Output the (x, y) coordinate of the center of the cell containing the given text.  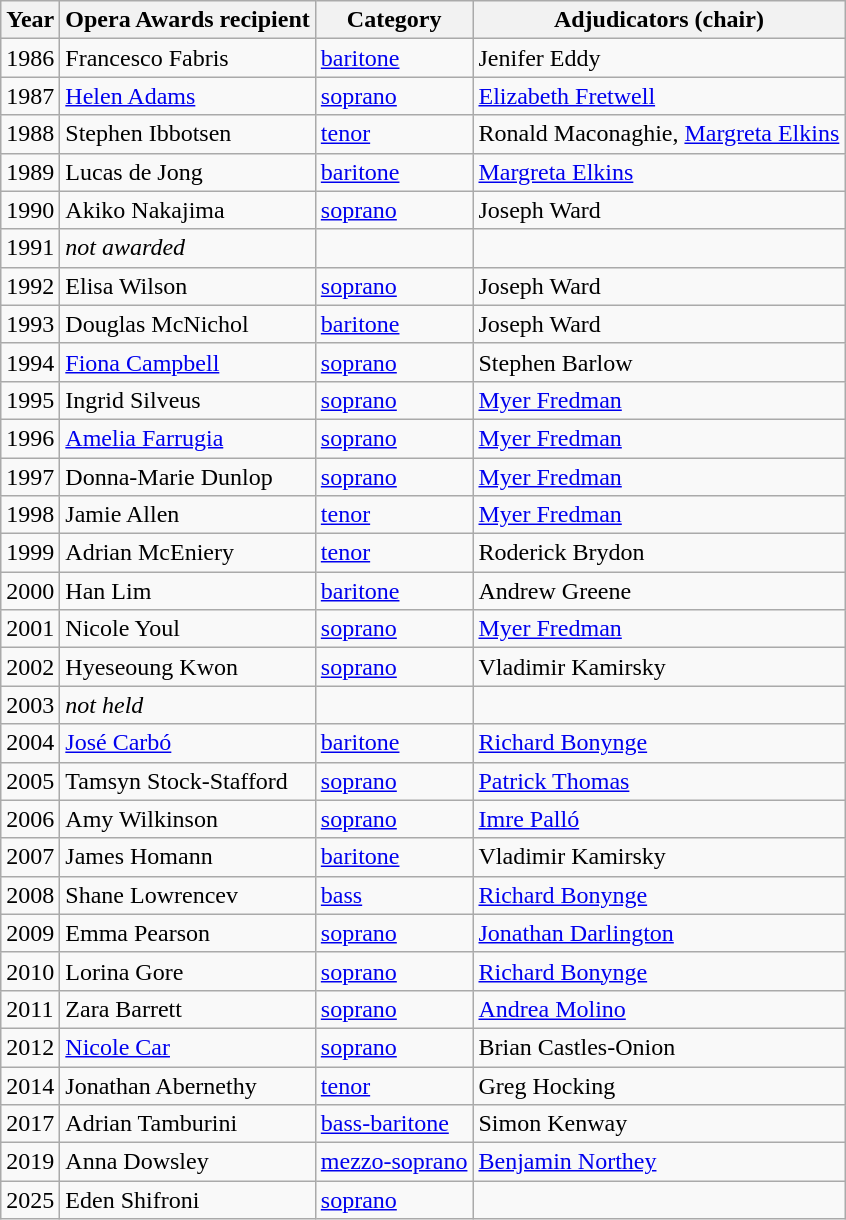
2010 (30, 971)
Akiko Nakajima (188, 210)
Donna-Marie Dunlop (188, 477)
Zara Barrett (188, 1009)
2000 (30, 591)
Adrian Tamburini (188, 1124)
1988 (30, 134)
Simon Kenway (659, 1124)
1994 (30, 362)
Brian Castles-Onion (659, 1047)
Han Lim (188, 591)
Greg Hocking (659, 1085)
James Homann (188, 857)
2017 (30, 1124)
not held (188, 705)
Ingrid Silveus (188, 400)
Jamie Allen (188, 515)
Roderick Brydon (659, 553)
Patrick Thomas (659, 781)
Helen Adams (188, 96)
2003 (30, 705)
Hyeseoung Kwon (188, 667)
1996 (30, 438)
Douglas McNichol (188, 324)
1995 (30, 400)
Stephen Ibbotsen (188, 134)
Amelia Farrugia (188, 438)
bass-baritone (394, 1124)
1990 (30, 210)
Nicole Car (188, 1047)
1991 (30, 248)
2012 (30, 1047)
2014 (30, 1085)
Tamsyn Stock-Stafford (188, 781)
1993 (30, 324)
Lorina Gore (188, 971)
Andrea Molino (659, 1009)
José Carbó (188, 743)
1992 (30, 286)
Imre Palló (659, 819)
bass (394, 895)
Elisa Wilson (188, 286)
Adrian McEniery (188, 553)
2025 (30, 1200)
2019 (30, 1162)
Shane Lowrencev (188, 895)
Ronald Maconaghie, Margreta Elkins (659, 134)
Year (30, 20)
1997 (30, 477)
Jonathan Darlington (659, 933)
2009 (30, 933)
2007 (30, 857)
2005 (30, 781)
2004 (30, 743)
2001 (30, 629)
1989 (30, 172)
Amy Wilkinson (188, 819)
1998 (30, 515)
Lucas de Jong (188, 172)
Francesco Fabris (188, 58)
Stephen Barlow (659, 362)
Fiona Campbell (188, 362)
Elizabeth Fretwell (659, 96)
2008 (30, 895)
Category (394, 20)
1999 (30, 553)
Eden Shifroni (188, 1200)
1987 (30, 96)
not awarded (188, 248)
Emma Pearson (188, 933)
mezzo-soprano (394, 1162)
1986 (30, 58)
Anna Dowsley (188, 1162)
2011 (30, 1009)
Jenifer Eddy (659, 58)
Benjamin Northey (659, 1162)
Nicole Youl (188, 629)
Adjudicators (chair) (659, 20)
Jonathan Abernethy (188, 1085)
2006 (30, 819)
Opera Awards recipient (188, 20)
2002 (30, 667)
Andrew Greene (659, 591)
Margreta Elkins (659, 172)
